From the cell containing the given text, extract its center point as [x, y] coordinate. 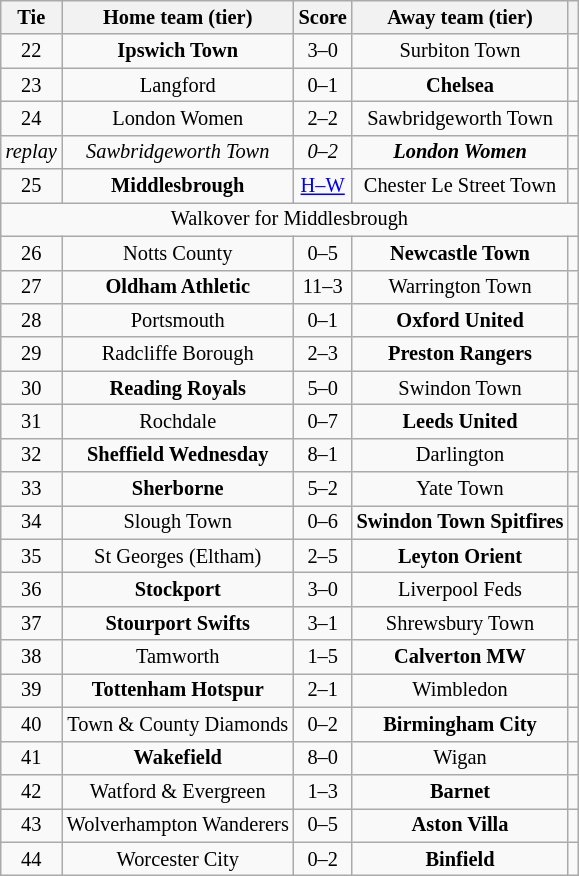
1–3 [323, 791]
38 [32, 657]
Wigan [460, 758]
Rochdale [178, 421]
Tottenham Hotspur [178, 690]
Worcester City [178, 859]
0–7 [323, 421]
Preston Rangers [460, 354]
Liverpool Feds [460, 589]
37 [32, 623]
22 [32, 51]
26 [32, 253]
Portsmouth [178, 320]
Aston Villa [460, 825]
41 [32, 758]
Radcliffe Borough [178, 354]
34 [32, 522]
8–0 [323, 758]
Town & County Diamonds [178, 724]
Stockport [178, 589]
0–6 [323, 522]
36 [32, 589]
Wimbledon [460, 690]
Slough Town [178, 522]
35 [32, 556]
Reading Royals [178, 388]
39 [32, 690]
Shrewsbury Town [460, 623]
Notts County [178, 253]
Darlington [460, 455]
32 [32, 455]
24 [32, 118]
Away team (tier) [460, 17]
44 [32, 859]
Sherborne [178, 489]
Watford & Evergreen [178, 791]
2–3 [323, 354]
Tie [32, 17]
2–1 [323, 690]
St Georges (Eltham) [178, 556]
1–5 [323, 657]
replay [32, 152]
Oldham Athletic [178, 287]
27 [32, 287]
3–1 [323, 623]
Newcastle Town [460, 253]
Birmingham City [460, 724]
Chelsea [460, 85]
2–2 [323, 118]
2–5 [323, 556]
Yate Town [460, 489]
33 [32, 489]
25 [32, 186]
Ipswich Town [178, 51]
Surbiton Town [460, 51]
31 [32, 421]
Calverton MW [460, 657]
Score [323, 17]
Walkover for Middlesbrough [290, 219]
Middlesbrough [178, 186]
40 [32, 724]
Wakefield [178, 758]
30 [32, 388]
28 [32, 320]
Oxford United [460, 320]
Leeds United [460, 421]
43 [32, 825]
H–W [323, 186]
11–3 [323, 287]
5–0 [323, 388]
8–1 [323, 455]
Warrington Town [460, 287]
Sheffield Wednesday [178, 455]
23 [32, 85]
29 [32, 354]
Swindon Town [460, 388]
Binfield [460, 859]
Chester Le Street Town [460, 186]
Swindon Town Spitfires [460, 522]
42 [32, 791]
Barnet [460, 791]
Home team (tier) [178, 17]
Stourport Swifts [178, 623]
5–2 [323, 489]
Langford [178, 85]
Leyton Orient [460, 556]
Wolverhampton Wanderers [178, 825]
Tamworth [178, 657]
